Search for the cell housing the specified text and yield its (x, y) center coordinate. 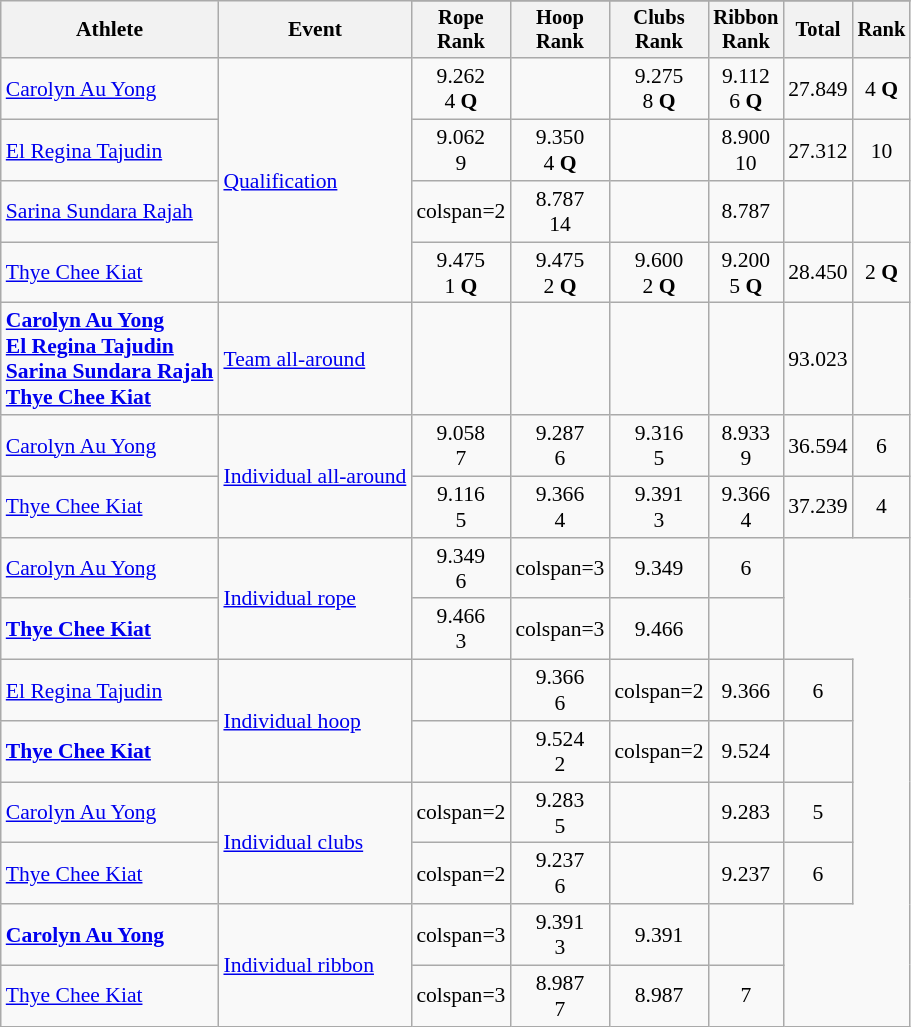
9.237 (746, 874)
4 (882, 508)
93.023 (818, 359)
9.3496 (460, 568)
Event (314, 30)
Individual ribbon (314, 965)
RibbonRank (746, 30)
ClubsRank (658, 30)
Individual hoop (314, 721)
36.594 (818, 446)
9.283 (746, 812)
9.3666 (560, 690)
2 Q (882, 272)
37.239 (818, 508)
27.849 (818, 90)
9.0629 (460, 150)
4 Q (882, 90)
9.524 (746, 752)
8.9339 (746, 446)
Individual all-around (314, 476)
9.4752 Q (560, 272)
9.349 (658, 568)
9.391 (658, 934)
Carolyn Au YongEl Regina TajudinSarina Sundara RajahThye Chee Kiat (110, 359)
8.90010 (746, 150)
9.5242 (560, 752)
9.2758 Q (658, 90)
9.2876 (560, 446)
9.3165 (658, 446)
9.6002 Q (658, 272)
8.9877 (560, 996)
9.1165 (460, 508)
8.787 (746, 212)
Individual rope (314, 599)
8.987 (658, 996)
Qualification (314, 181)
Athlete (110, 30)
5 (818, 812)
9.366 (746, 690)
9.4751 Q (460, 272)
9.0587 (460, 446)
Rank (882, 30)
9.3504 Q (560, 150)
9.2376 (560, 874)
Individual clubs (314, 843)
28.450 (818, 272)
9.4663 (460, 630)
Team all-around (314, 359)
7 (746, 996)
9.466 (658, 630)
RopeRank (460, 30)
8.78714 (560, 212)
9.2005 Q (746, 272)
Total (818, 30)
9.2624 Q (460, 90)
Sarina Sundara Rajah (110, 212)
10 (882, 150)
9.2835 (560, 812)
27.312 (818, 150)
HoopRank (560, 30)
9.1126 Q (746, 90)
